Locate the cell with the specified text and output its [x, y] center coordinate. 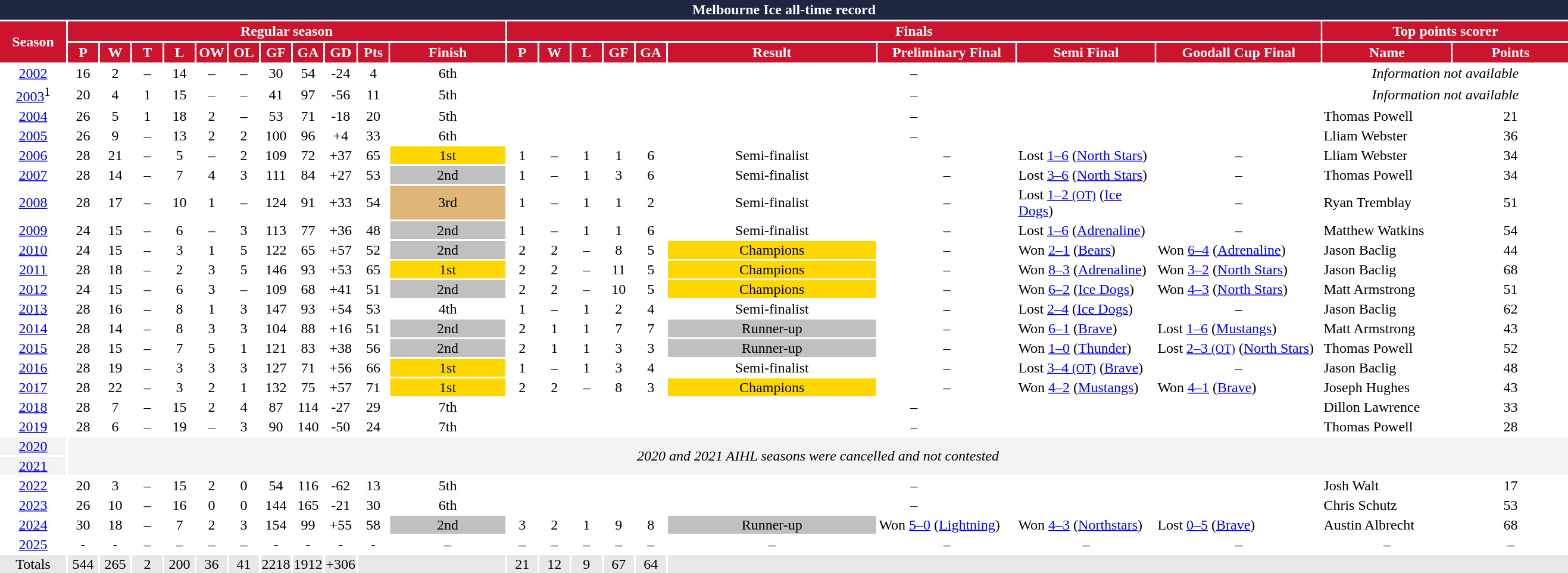
147 [276, 309]
Regular season [287, 31]
99 [308, 525]
88 [308, 328]
Lost 2–3 (OT) (North Stars) [1239, 348]
Matthew Watkins [1387, 230]
146 [276, 270]
+37 [341, 155]
GD [341, 52]
+56 [341, 368]
77 [308, 230]
Lost 3–6 (North Stars) [1086, 175]
Top points scorer [1445, 31]
75 [308, 387]
144 [276, 505]
20031 [33, 95]
544 [83, 564]
-18 [341, 116]
Finish [448, 52]
2020 and 2021 AIHL seasons were cancelled and not contested [818, 456]
265 [115, 564]
2004 [33, 116]
58 [374, 525]
OL [244, 52]
2010 [33, 250]
2008 [33, 202]
113 [276, 230]
+55 [341, 525]
2009 [33, 230]
Won 6–1 (Brave) [1086, 328]
+306 [341, 564]
124 [276, 202]
2021 [33, 466]
-62 [341, 486]
127 [276, 368]
2022 [33, 486]
2014 [33, 328]
+27 [341, 175]
+53 [341, 270]
62 [1511, 309]
Pts [374, 52]
2005 [33, 136]
100 [276, 136]
Result [772, 52]
Won 4–3 (North Stars) [1239, 289]
Points [1511, 52]
+33 [341, 202]
2011 [33, 270]
2013 [33, 309]
+4 [341, 136]
Won 5–0 (Lightning) [947, 525]
T [148, 52]
Won 4–1 (Brave) [1239, 387]
2016 [33, 368]
1912 [308, 564]
+54 [341, 309]
111 [276, 175]
Lost 1–6 (Mustangs) [1239, 328]
90 [276, 427]
-56 [341, 95]
104 [276, 328]
Chris Schutz [1387, 505]
56 [374, 348]
22 [115, 387]
-24 [341, 73]
Preliminary Final [947, 52]
Won 1–0 (Thunder) [1086, 348]
4th [448, 309]
Season [33, 42]
2006 [33, 155]
OW [212, 52]
Name [1387, 52]
Lost 3–4 (OT) (Brave) [1086, 368]
165 [308, 505]
Lost 0–5 (Brave) [1239, 525]
116 [308, 486]
44 [1511, 250]
2023 [33, 505]
91 [308, 202]
+38 [341, 348]
Austin Albrecht [1387, 525]
2020 [33, 446]
Ryan Tremblay [1387, 202]
Lost 1–6 (North Stars) [1086, 155]
-50 [341, 427]
Joseph Hughes [1387, 387]
+16 [341, 328]
64 [651, 564]
+36 [341, 230]
2002 [33, 73]
97 [308, 95]
Goodall Cup Final [1239, 52]
96 [308, 136]
Melbourne Ice all-time record [784, 10]
2218 [276, 564]
66 [374, 368]
114 [308, 407]
132 [276, 387]
140 [308, 427]
200 [180, 564]
Won 6–2 (Ice Dogs) [1086, 289]
87 [276, 407]
121 [276, 348]
29 [374, 407]
Won 4–3 (Northstars) [1086, 525]
67 [619, 564]
12 [555, 564]
Won 8–3 (Adrenaline) [1086, 270]
154 [276, 525]
Josh Walt [1387, 486]
Finals [914, 31]
83 [308, 348]
72 [308, 155]
2024 [33, 525]
122 [276, 250]
2018 [33, 407]
Lost 1–6 (Adrenaline) [1086, 230]
2019 [33, 427]
2012 [33, 289]
Dillon Lawrence [1387, 407]
Won 2–1 (Bears) [1086, 250]
Lost 2–4 (Ice Dogs) [1086, 309]
2015 [33, 348]
Lost 1–2 (OT) (Ice Dogs) [1086, 202]
Won 6–4 (Adrenaline) [1239, 250]
Semi Final [1086, 52]
2025 [33, 544]
2007 [33, 175]
-27 [341, 407]
84 [308, 175]
2017 [33, 387]
Totals [33, 564]
+41 [341, 289]
3rd [448, 202]
Won 3–2 (North Stars) [1239, 270]
Won 4–2 (Mustangs) [1086, 387]
-21 [341, 505]
